Determine the (X, Y) coordinate at the center of the cell enclosing the given text.  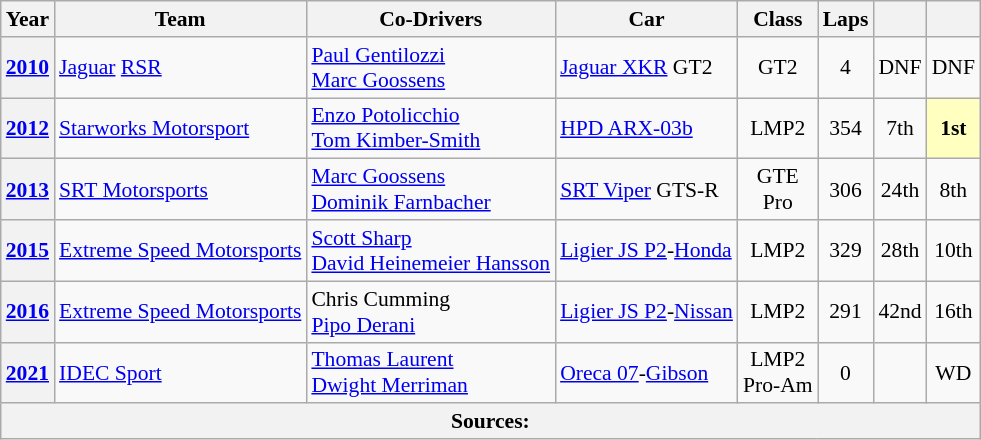
SRT Motorsports (180, 190)
2012 (28, 128)
GTEPro (778, 190)
IDEC Sport (180, 372)
4 (846, 68)
Ligier JS P2-Honda (646, 250)
2015 (28, 250)
Jaguar XKR GT2 (646, 68)
Enzo Potolicchio Tom Kimber-Smith (430, 128)
Chris Cumming Pipo Derani (430, 312)
24th (900, 190)
2013 (28, 190)
WD (954, 372)
16th (954, 312)
329 (846, 250)
Sources: (490, 422)
Starworks Motorsport (180, 128)
Class (778, 19)
GT2 (778, 68)
HPD ARX-03b (646, 128)
2021 (28, 372)
LMP2Pro-Am (778, 372)
7th (900, 128)
Laps (846, 19)
28th (900, 250)
Ligier JS P2-Nissan (646, 312)
2016 (28, 312)
Paul Gentilozzi Marc Goossens (430, 68)
2010 (28, 68)
Team (180, 19)
10th (954, 250)
8th (954, 190)
Oreca 07-Gibson (646, 372)
Year (28, 19)
Car (646, 19)
42nd (900, 312)
306 (846, 190)
0 (846, 372)
291 (846, 312)
Co-Drivers (430, 19)
Thomas Laurent Dwight Merriman (430, 372)
354 (846, 128)
Marc Goossens Dominik Farnbacher (430, 190)
Scott Sharp David Heinemeier Hansson (430, 250)
1st (954, 128)
Jaguar RSR (180, 68)
SRT Viper GTS-R (646, 190)
